Provide the [X, Y] coordinate of the cell's center where the given text is located.  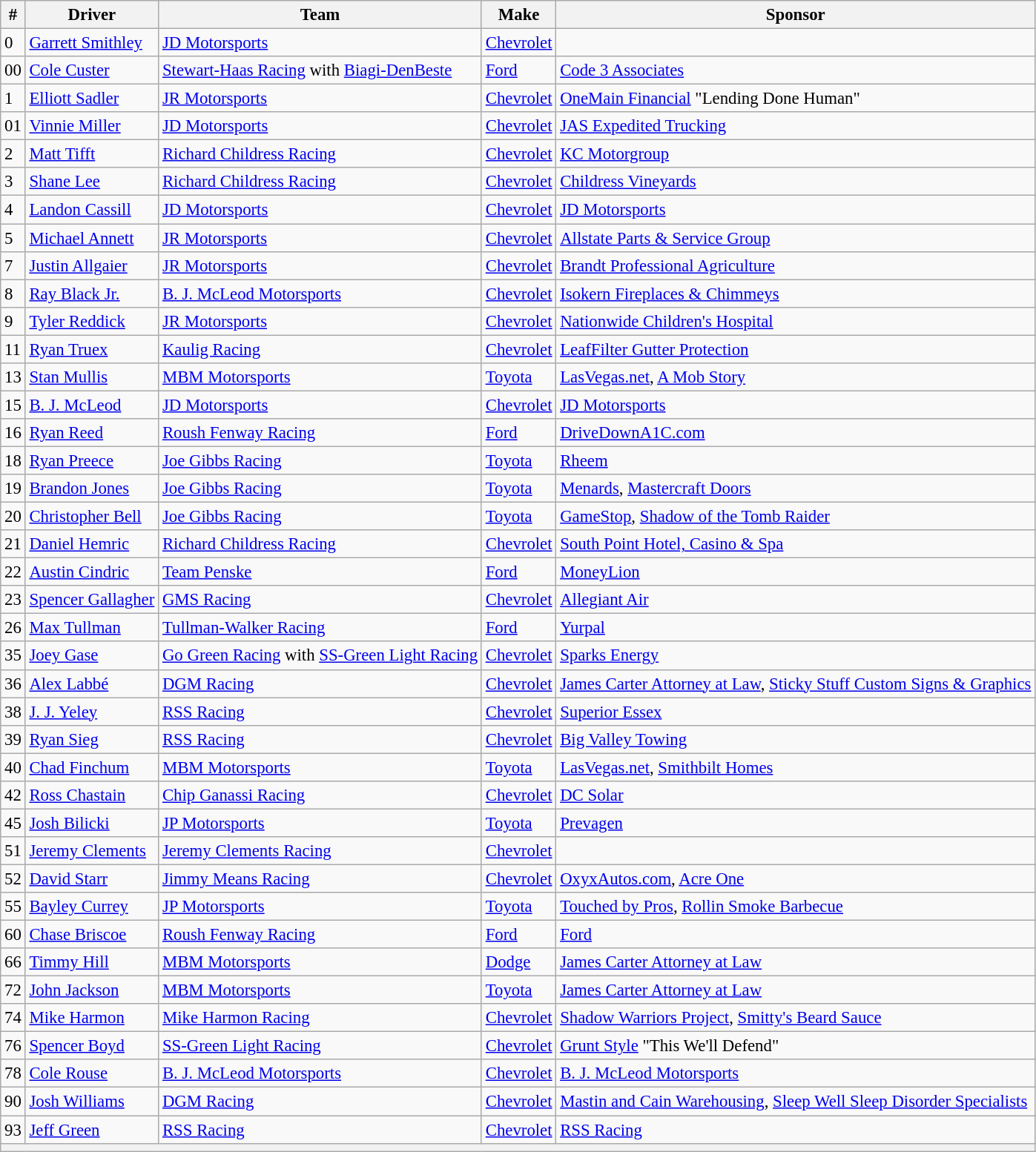
00 [13, 70]
Cole Custer [92, 70]
45 [13, 823]
Mike Harmon [92, 1018]
OneMain Financial "Lending Done Human" [796, 99]
Vinnie Miller [92, 126]
35 [13, 656]
76 [13, 1046]
Brandt Professional Agriculture [796, 265]
Allstate Parts & Service Group [796, 238]
Christopher Bell [92, 517]
DC Solar [796, 795]
Childress Vineyards [796, 182]
Garrett Smithley [92, 43]
5 [13, 238]
Spencer Gallagher [92, 600]
Rheem [796, 460]
Ryan Sieg [92, 739]
13 [13, 377]
60 [13, 935]
Shane Lee [92, 182]
Code 3 Associates [796, 70]
Superior Essex [796, 712]
JAS Expedited Trucking [796, 126]
Isokern Fireplaces & Chimmeys [796, 294]
SS-Green Light Racing [320, 1046]
KC Motorgroup [796, 154]
Ryan Truex [92, 349]
42 [13, 795]
20 [13, 517]
Michael Annett [92, 238]
James Carter Attorney at Law, Sticky Stuff Custom Signs & Graphics [796, 683]
Shadow Warriors Project, Smitty's Beard Sauce [796, 1018]
Big Valley Towing [796, 739]
39 [13, 739]
Jeff Green [92, 1130]
51 [13, 851]
MoneyLion [796, 572]
Spencer Boyd [92, 1046]
11 [13, 349]
Nationwide Children's Hospital [796, 321]
Matt Tifft [92, 154]
9 [13, 321]
GMS Racing [320, 600]
Landon Cassill [92, 210]
Jeremy Clements Racing [320, 851]
Ray Black Jr. [92, 294]
GameStop, Shadow of the Tomb Raider [796, 517]
Team [320, 15]
23 [13, 600]
OxyxAutos.com, Acre One [796, 878]
Menards, Mastercraft Doors [796, 489]
26 [13, 628]
John Jackson [92, 990]
19 [13, 489]
LasVegas.net, A Mob Story [796, 377]
Bayley Currey [92, 907]
Brandon Jones [92, 489]
Timmy Hill [92, 962]
DriveDownA1C.com [796, 433]
Touched by Pros, Rollin Smoke Barbecue [796, 907]
Tyler Reddick [92, 321]
Max Tullman [92, 628]
0 [13, 43]
Chip Ganassi Racing [320, 795]
Grunt Style "This We'll Defend" [796, 1046]
Jeremy Clements [92, 851]
3 [13, 182]
Sparks Energy [796, 656]
Cole Rouse [92, 1074]
93 [13, 1130]
Kaulig Racing [320, 349]
J. J. Yeley [92, 712]
South Point Hotel, Casino & Spa [796, 544]
Make [518, 15]
8 [13, 294]
Elliott Sadler [92, 99]
Justin Allgaier [92, 265]
# [13, 15]
1 [13, 99]
66 [13, 962]
LasVegas.net, Smithbilt Homes [796, 767]
Jimmy Means Racing [320, 878]
4 [13, 210]
72 [13, 990]
Team Penske [320, 572]
21 [13, 544]
55 [13, 907]
7 [13, 265]
Sponsor [796, 15]
LeafFilter Gutter Protection [796, 349]
Josh Williams [92, 1102]
52 [13, 878]
36 [13, 683]
Allegiant Air [796, 600]
Stan Mullis [92, 377]
38 [13, 712]
15 [13, 405]
Mastin and Cain Warehousing, Sleep Well Sleep Disorder Specialists [796, 1102]
Prevagen [796, 823]
22 [13, 572]
Tullman-Walker Racing [320, 628]
Austin Cindric [92, 572]
Alex Labbé [92, 683]
B. J. McLeod [92, 405]
90 [13, 1102]
Chase Briscoe [92, 935]
Mike Harmon Racing [320, 1018]
Dodge [518, 962]
Driver [92, 15]
Stewart-Haas Racing with Biagi-DenBeste [320, 70]
Josh Bilicki [92, 823]
2 [13, 154]
40 [13, 767]
Yurpal [796, 628]
David Starr [92, 878]
16 [13, 433]
Chad Finchum [92, 767]
18 [13, 460]
Ryan Preece [92, 460]
Joey Gase [92, 656]
Daniel Hemric [92, 544]
Go Green Racing with SS-Green Light Racing [320, 656]
78 [13, 1074]
74 [13, 1018]
Ross Chastain [92, 795]
Ryan Reed [92, 433]
01 [13, 126]
